Extract the (x, y) coordinate from the center of the cell holding the provided text.  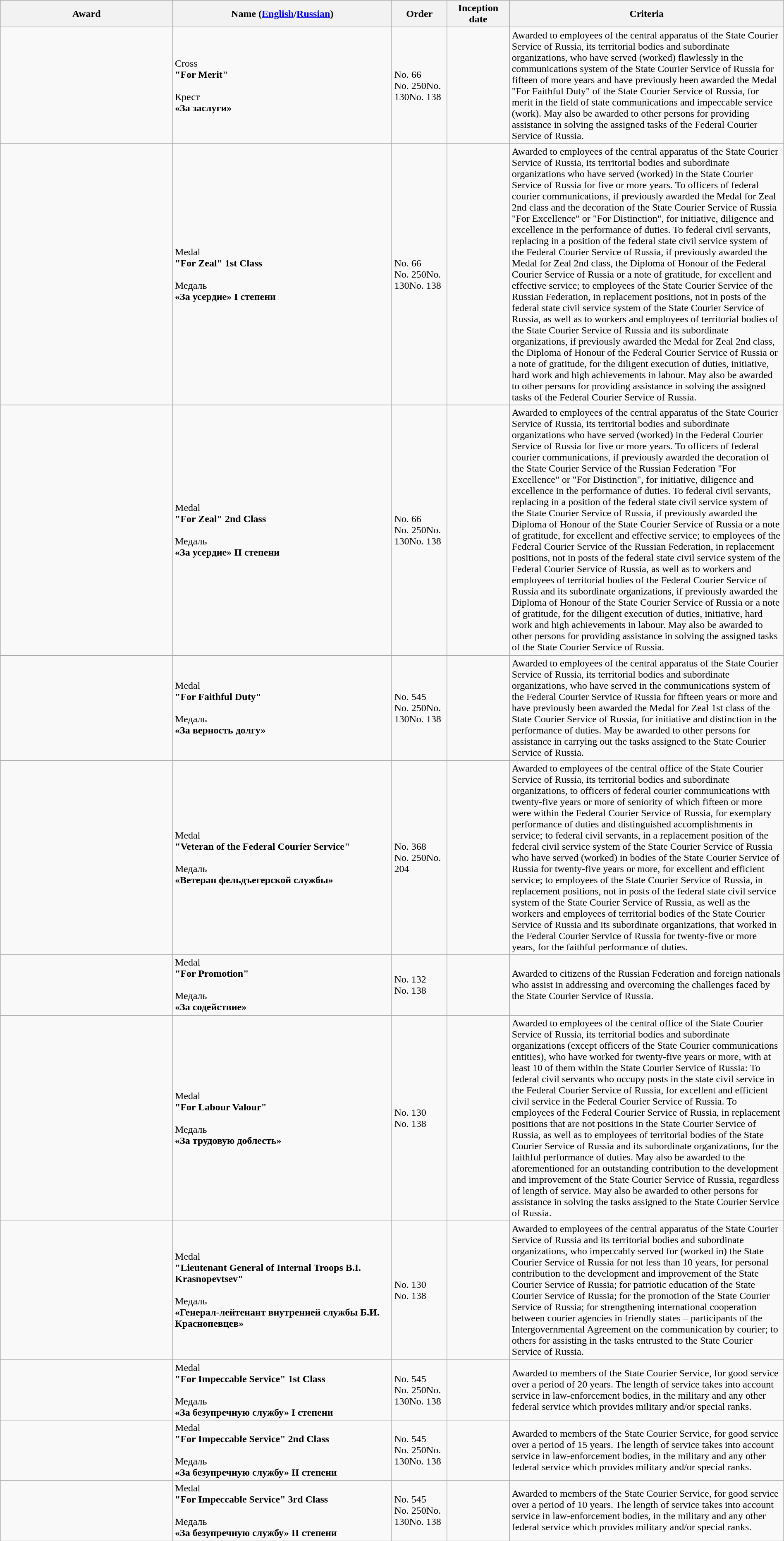
Medal"For Impeccable Service" 1st ClassМедаль«За безупречную службу» I степени (282, 1390)
Criteria (647, 14)
Medal"For Impeccable Service" 3rd ClassМедаль«За безупречную службу» II степени (282, 1510)
Medal"For Labour Valour"Медаль«За трудовую доблесть» (282, 1118)
Name (English/Russian) (282, 14)
No. 368No. 250No. 204 (419, 858)
Medal"Veteran of the Federal Courier Service"Медаль«Ветеран фельдъегерской службы» (282, 858)
Medal"For Faithful Duty"Медаль«За верность долгу» (282, 708)
Cross"For Merit"Крест«За заслуги» (282, 85)
Order (419, 14)
No. 132No. 138 (419, 985)
Award (87, 14)
Inception date (478, 14)
Medal"For Zeal" 2nd ClassМедаль«За усердие» II степени (282, 530)
Medal"For Impeccable Service" 2nd ClassМедаль«За безупречную службу» II степени (282, 1450)
Medal"For Zeal" 1st ClassМедаль«За усердие» I степени (282, 274)
Medal"Lieutenant General of Internal Troops B.I. Krasnopevtsev"Медаль«Генерал-лейтенант внутренней службы Б.И. Краснопевцев» (282, 1290)
Medal"For Promotion"Медаль«За содействие» (282, 985)
